Search for the cell housing the specified text and yield its (x, y) center coordinate. 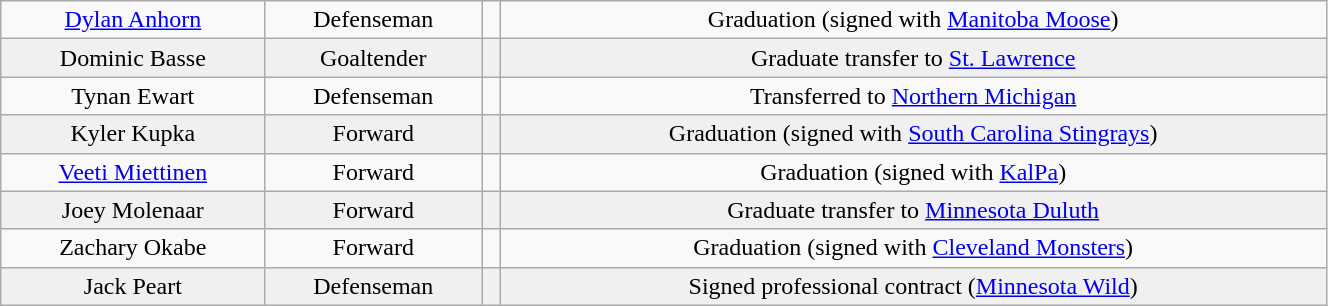
Transferred to Northern Michigan (914, 96)
Graduation (signed with South Carolina Stingrays) (914, 134)
Graduation (signed with Manitoba Moose) (914, 20)
Tynan Ewart (133, 96)
Dominic Basse (133, 58)
Signed professional contract (Minnesota Wild) (914, 286)
Veeti Miettinen (133, 172)
Goaltender (374, 58)
Graduate transfer to Minnesota Duluth (914, 210)
Graduate transfer to St. Lawrence (914, 58)
Graduation (signed with Cleveland Monsters) (914, 248)
Kyler Kupka (133, 134)
Dylan Anhorn (133, 20)
Graduation (signed with KalPa) (914, 172)
Zachary Okabe (133, 248)
Jack Peart (133, 286)
Joey Molenaar (133, 210)
